Detect which cell encompasses the target text, then output its [X, Y] center coordinate. 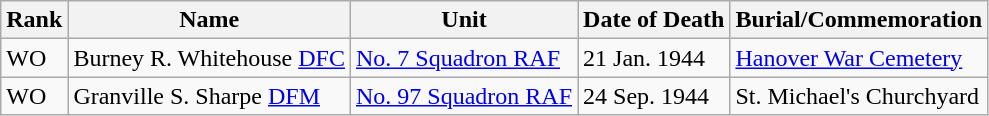
Unit [464, 20]
Burial/Commemoration [859, 20]
Granville S. Sharpe DFM [210, 96]
Rank [34, 20]
Burney R. Whitehouse DFC [210, 58]
Name [210, 20]
24 Sep. 1944 [654, 96]
No. 97 Squadron RAF [464, 96]
No. 7 Squadron RAF [464, 58]
Date of Death [654, 20]
Hanover War Cemetery [859, 58]
21 Jan. 1944 [654, 58]
St. Michael's Churchyard [859, 96]
